Return the (X, Y) coordinate for the center point of the cell that contains the specified text.  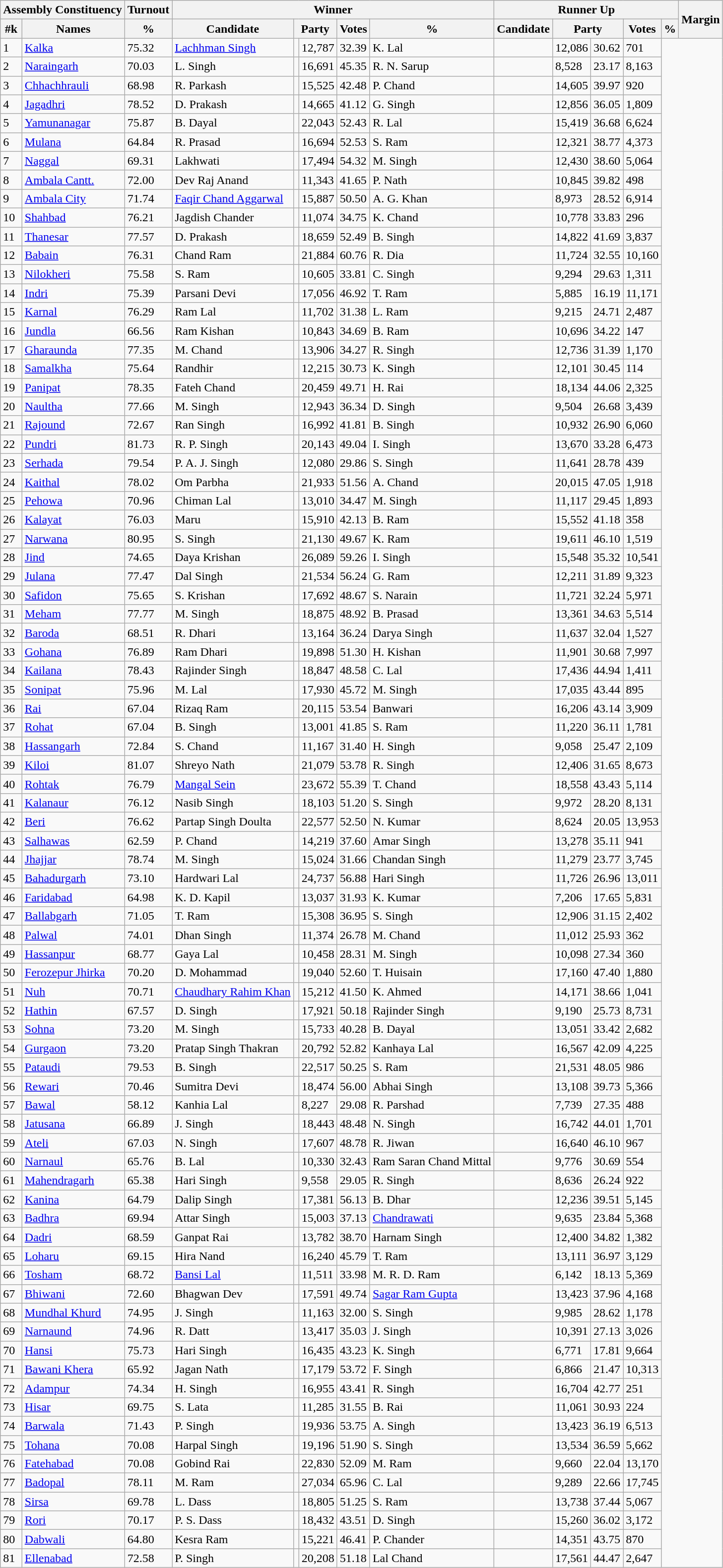
28.20 (607, 803)
8,673 (642, 765)
47.40 (607, 973)
N. Kumar (432, 821)
42.13 (353, 519)
10,313 (642, 1369)
13,111 (572, 1256)
Jagadhri (73, 104)
Narnaul (73, 1162)
76.12 (148, 803)
16,640 (572, 1142)
B. Rai (432, 1407)
72.67 (148, 425)
76.62 (148, 821)
11,061 (572, 1407)
13 (11, 274)
Maru (233, 519)
43.51 (353, 1520)
B. Lal (233, 1162)
33.42 (607, 1029)
14,665 (318, 104)
1,809 (642, 104)
T. Chand (432, 784)
9 (11, 198)
11,171 (642, 293)
1,178 (642, 1313)
45.72 (353, 690)
8,227 (318, 1105)
20,015 (572, 482)
71.74 (148, 198)
23.77 (607, 860)
24 (11, 482)
Runner Up (587, 10)
11,167 (318, 746)
17,056 (318, 293)
Pehowa (73, 501)
12,406 (572, 765)
11,285 (318, 1407)
Chandrawati (432, 1218)
251 (642, 1388)
Gurgaon (73, 1048)
30.73 (353, 369)
52.09 (353, 1464)
16,206 (572, 708)
41.65 (353, 180)
65.96 (353, 1483)
33.83 (607, 217)
68.51 (148, 633)
39.82 (607, 180)
Karnal (73, 312)
147 (642, 331)
3,129 (642, 1256)
9,558 (318, 1181)
Ram Lal (233, 312)
74 (11, 1426)
74.65 (148, 558)
44.94 (607, 671)
8,731 (642, 1010)
13,001 (318, 727)
38.77 (607, 142)
Rori (73, 1520)
63 (11, 1218)
10,541 (642, 558)
29.08 (353, 1105)
28.78 (607, 463)
13,010 (318, 501)
47.05 (607, 482)
11,511 (318, 1275)
12,211 (572, 576)
12,400 (572, 1237)
38.60 (607, 161)
28.52 (607, 198)
22.04 (607, 1464)
14,822 (572, 237)
7,206 (572, 897)
38.66 (607, 992)
25 (11, 501)
14 (11, 293)
42.09 (607, 1048)
22.66 (607, 1483)
Chaudhary Rahim Khan (233, 992)
Winner (333, 10)
Kailana (73, 671)
5,368 (642, 1218)
16.19 (607, 293)
Jatusana (73, 1124)
14,605 (572, 85)
2,402 (642, 916)
R. N. Sarup (432, 66)
Kalayat (73, 519)
Kiloi (73, 765)
11,279 (572, 860)
58 (11, 1124)
21,933 (318, 482)
17.65 (607, 897)
13,738 (572, 1502)
11,724 (572, 255)
Attar Singh (233, 1218)
52.49 (353, 237)
3,909 (642, 708)
65.76 (148, 1162)
70.46 (148, 1086)
12,906 (572, 916)
Ram Saran Chand Mittal (432, 1162)
3,026 (642, 1331)
71.05 (148, 916)
69.31 (148, 161)
36.24 (353, 633)
18,558 (572, 784)
B. Dhar (432, 1199)
18,875 (318, 614)
12,736 (572, 350)
Dal Singh (233, 576)
16,691 (318, 66)
13,278 (572, 841)
45 (11, 878)
1,519 (642, 538)
9,215 (572, 312)
Pratap Singh Thakran (233, 1048)
31.39 (607, 350)
74.95 (148, 1313)
12 (11, 255)
26.78 (353, 935)
Bahadurgarh (73, 878)
Salhawas (73, 841)
114 (642, 369)
Barwala (73, 1426)
76.21 (148, 217)
15 (11, 312)
Hardwari Lal (233, 878)
69.75 (148, 1407)
K. Kumar (432, 897)
Ambala City (73, 198)
53.78 (353, 765)
27 (11, 538)
Rizaq Ram (233, 708)
21 (11, 425)
51 (11, 992)
L. Ram (432, 312)
S. Narain (432, 595)
Jagan Nath (233, 1369)
40.28 (353, 1029)
40 (11, 784)
6,914 (642, 198)
2,325 (642, 387)
19,040 (318, 973)
4,168 (642, 1294)
80 (11, 1539)
P. A. J. Singh (233, 463)
Bansi Lal (233, 1275)
33 (11, 652)
76.29 (148, 312)
11,117 (572, 501)
15,887 (318, 198)
59.26 (353, 558)
2,109 (642, 746)
3,439 (642, 406)
48 (11, 935)
34.22 (607, 331)
50 (11, 973)
16,704 (572, 1388)
79.53 (148, 1067)
20,792 (318, 1048)
Ram Kishan (233, 331)
Chandan Singh (432, 860)
72.84 (148, 746)
224 (642, 1407)
30.69 (607, 1162)
3,837 (642, 237)
Hassangarh (73, 746)
F. Singh (432, 1369)
32.39 (353, 48)
S. Chand (233, 746)
T. Huisain (432, 973)
37.44 (607, 1502)
11,641 (572, 463)
71 (11, 1369)
P. S. Dass (233, 1520)
44 (11, 860)
62.59 (148, 841)
36.19 (607, 1426)
967 (642, 1142)
21,079 (318, 765)
39 (11, 765)
Mahendragarh (73, 1181)
66.56 (148, 331)
12,430 (572, 161)
49 (11, 954)
43 (11, 841)
15,221 (318, 1539)
51.18 (353, 1558)
13,670 (572, 444)
58.12 (148, 1105)
2 (11, 66)
5,145 (642, 1199)
Hansi (73, 1350)
Chiman Lal (233, 501)
R. Parshad (432, 1105)
21,534 (318, 576)
51.56 (353, 482)
35.11 (607, 841)
11,726 (572, 878)
Bawal (73, 1105)
81 (11, 1558)
72.60 (148, 1294)
51.30 (353, 652)
29.86 (353, 463)
Kesra Ram (233, 1539)
43.23 (353, 1350)
70.17 (148, 1520)
10,160 (642, 255)
9,504 (572, 406)
61 (11, 1181)
701 (642, 48)
Randhir (233, 369)
Tohana (73, 1445)
75.73 (148, 1350)
Julana (73, 576)
6,771 (572, 1350)
25.47 (607, 746)
2,647 (642, 1558)
5,067 (642, 1502)
10,330 (318, 1162)
56.88 (353, 878)
Beri (73, 821)
65.38 (148, 1181)
34 (11, 671)
Rohtak (73, 784)
H. Kishan (432, 652)
R. Dia (432, 255)
1,781 (642, 727)
Hassanpur (73, 954)
32.55 (607, 255)
11,163 (318, 1313)
362 (642, 935)
Chhachhrauli (73, 85)
75.64 (148, 369)
77.35 (148, 350)
15,548 (572, 558)
17,745 (642, 1483)
52.50 (353, 821)
69.15 (148, 1256)
75.39 (148, 293)
8,624 (572, 821)
Pataudi (73, 1067)
54 (11, 1048)
Naraingarh (73, 66)
8,528 (572, 66)
Palwal (73, 935)
60.76 (353, 255)
13,953 (642, 821)
36 (11, 708)
66.89 (148, 1124)
G. Ram (432, 576)
Hira Nand (233, 1256)
17 (11, 350)
Jind (73, 558)
R. Prasad (233, 142)
48.05 (607, 1067)
30.62 (607, 48)
56.24 (353, 576)
K. Chand (432, 217)
8,163 (642, 66)
10,098 (572, 954)
Dev Raj Anand (233, 180)
8,973 (572, 198)
3,172 (642, 1520)
50.50 (353, 198)
74.34 (148, 1388)
S. Lata (233, 1407)
27.35 (607, 1105)
Sonipat (73, 690)
44.47 (607, 1558)
31.65 (607, 765)
81.07 (148, 765)
23 (11, 463)
Tosham (73, 1275)
Parsani Devi (233, 293)
1,918 (642, 482)
53.75 (353, 1426)
Jundla (73, 331)
79 (11, 1520)
16 (11, 331)
Narwana (73, 538)
65.92 (148, 1369)
11 (11, 237)
18,432 (318, 1520)
10,843 (318, 331)
78.11 (148, 1483)
Ram Dhari (233, 652)
5,369 (642, 1275)
43.44 (607, 690)
78.35 (148, 387)
13,534 (572, 1445)
57 (11, 1105)
33.28 (607, 444)
Gobind Rai (233, 1464)
34.47 (353, 501)
69.78 (148, 1502)
23.84 (607, 1218)
36.11 (607, 727)
15,552 (572, 519)
35.32 (607, 558)
4,373 (642, 142)
17,436 (572, 671)
75.32 (148, 48)
Partap Singh Doulta (233, 821)
Samalkha (73, 369)
11,343 (318, 180)
9,289 (572, 1483)
12,080 (318, 463)
28 (11, 558)
R. Lal (432, 123)
42.77 (607, 1388)
41.18 (607, 519)
76.89 (148, 652)
358 (642, 519)
17,607 (318, 1142)
31.66 (353, 860)
15,024 (318, 860)
2,487 (642, 312)
B. Prasad (432, 614)
Dadri (73, 1237)
22,577 (318, 821)
72.00 (148, 180)
30.93 (607, 1407)
49.04 (353, 444)
Sohna (73, 1029)
10 (11, 217)
52 (11, 1010)
9,635 (572, 1218)
Kanhia Lal (233, 1105)
12,101 (572, 369)
Gaya Lal (233, 954)
65 (11, 1256)
21,531 (572, 1067)
41.81 (353, 425)
26,089 (318, 558)
11,074 (318, 217)
Shahbad (73, 217)
1,411 (642, 671)
33.81 (353, 274)
Jagdish Chander (233, 217)
73 (11, 1407)
17,179 (318, 1369)
43.75 (607, 1539)
L. Singh (233, 66)
1,041 (642, 992)
16,742 (572, 1124)
23.17 (607, 66)
17.81 (607, 1350)
12,856 (572, 104)
Gohana (73, 652)
Kalanaur (73, 803)
16,435 (318, 1350)
36.34 (353, 406)
64.79 (148, 1199)
37 (11, 727)
8 (11, 180)
78.02 (148, 482)
Bhiwani (73, 1294)
16,567 (572, 1048)
31.55 (353, 1407)
Naultha (73, 406)
27.34 (607, 954)
R. Parkash (233, 85)
Safidon (73, 595)
75.96 (148, 690)
25.73 (607, 1010)
48.58 (353, 671)
72.58 (148, 1558)
1,311 (642, 274)
Sagar Ram Gupta (432, 1294)
46.41 (353, 1539)
77.47 (148, 576)
5,114 (642, 784)
72 (11, 1388)
32.24 (607, 595)
C. Singh (432, 274)
56.00 (353, 1086)
80.95 (148, 538)
21,130 (318, 538)
3,745 (642, 860)
12,215 (318, 369)
13,170 (642, 1464)
Bawani Khera (73, 1369)
74.96 (148, 1331)
67 (11, 1294)
Rohat (73, 727)
45.35 (353, 66)
41.50 (353, 992)
20,143 (318, 444)
44.06 (607, 387)
13,051 (572, 1029)
22,830 (318, 1464)
A. G. Khan (432, 198)
6 (11, 142)
Turnout (148, 10)
48.92 (353, 614)
5,064 (642, 161)
20,459 (318, 387)
35 (11, 690)
12,943 (318, 406)
31.89 (607, 576)
52.82 (353, 1048)
77.66 (148, 406)
79.54 (148, 463)
68 (11, 1313)
18,847 (318, 671)
37.96 (607, 1294)
26.24 (607, 1181)
76.03 (148, 519)
18,103 (318, 803)
Dhan Singh (233, 935)
17,160 (572, 973)
59 (11, 1142)
5,514 (642, 614)
10,845 (572, 180)
31.38 (353, 312)
74.01 (148, 935)
7,997 (642, 652)
10,932 (572, 425)
38 (11, 746)
Hisar (73, 1407)
67.57 (148, 1010)
13,361 (572, 614)
870 (642, 1539)
S. Krishan (233, 595)
31.15 (607, 916)
14,219 (318, 841)
70.71 (148, 992)
15,419 (572, 123)
26.68 (607, 406)
R. Jiwan (432, 1142)
16,955 (318, 1388)
6,624 (642, 123)
Nilokheri (73, 274)
920 (642, 85)
13,011 (642, 878)
15,212 (318, 992)
76 (11, 1464)
29.45 (607, 501)
52.53 (353, 142)
Nasib Singh (233, 803)
64 (11, 1237)
986 (642, 1067)
Kaithal (73, 482)
19,936 (318, 1426)
34.69 (353, 331)
17,591 (318, 1294)
31 (11, 614)
78.43 (148, 671)
5 (11, 123)
K. D. Kapil (233, 897)
Mulana (73, 142)
70.96 (148, 501)
50.18 (353, 1010)
Daya Krishan (233, 558)
1,701 (642, 1124)
Hathin (73, 1010)
Kanhaya Lal (432, 1048)
32.00 (353, 1313)
D. Mohammad (233, 973)
34.27 (353, 350)
9,294 (572, 274)
43.14 (607, 708)
18,659 (318, 237)
77.57 (148, 237)
17,381 (318, 1199)
13,417 (318, 1331)
Ellenabad (73, 1558)
Bhagwan Dev (233, 1294)
15,733 (318, 1029)
20 (11, 406)
Adampur (73, 1388)
Faridabad (73, 897)
41.85 (353, 727)
16,240 (318, 1256)
Ambala Cantt. (73, 180)
34.63 (607, 614)
Lakhwati (233, 161)
46 (11, 897)
41.12 (353, 104)
Shreyo Nath (233, 765)
26 (11, 519)
81.73 (148, 444)
Faqir Chand Aggarwal (233, 198)
37.13 (353, 1218)
54.32 (353, 161)
32 (11, 633)
6,866 (572, 1369)
42 (11, 821)
68.72 (148, 1275)
36.05 (607, 104)
43.43 (607, 784)
Lal Chand (432, 1558)
K. Ahmed (432, 992)
22 (11, 444)
45.79 (353, 1256)
53.72 (353, 1369)
10,605 (318, 274)
Chand Ram (233, 255)
7 (11, 161)
12,236 (572, 1199)
Ganpat Rai (233, 1237)
64.84 (148, 142)
19 (11, 387)
36.02 (607, 1520)
21.47 (607, 1369)
17,035 (572, 690)
Harpal Singh (233, 1445)
895 (642, 690)
6,142 (572, 1275)
41 (11, 803)
Rajound (73, 425)
R. P. Singh (233, 444)
11,637 (572, 633)
38.70 (353, 1237)
9,323 (642, 576)
42.48 (353, 85)
Yamunanagar (73, 123)
32.04 (607, 633)
R. Dhari (233, 633)
M. Lal (233, 690)
15,003 (318, 1218)
Fatehabad (73, 1464)
55.39 (353, 784)
4,225 (642, 1048)
Om Parbha (233, 482)
Mangal Sein (233, 784)
1,880 (642, 973)
9,776 (572, 1162)
A. Chand (432, 482)
67.03 (148, 1142)
76.31 (148, 255)
20,115 (318, 708)
1,170 (642, 350)
Ferozepur Jhirka (73, 973)
Margin (701, 19)
29 (11, 576)
62 (11, 1199)
20.05 (607, 821)
76.79 (148, 784)
30.68 (607, 652)
47 (11, 916)
9,972 (572, 803)
29.05 (353, 1181)
296 (642, 217)
78.74 (148, 860)
G. Singh (432, 104)
28.31 (353, 954)
69.94 (148, 1218)
71.43 (148, 1426)
24.71 (607, 312)
31.93 (353, 897)
5,885 (572, 293)
75.87 (148, 123)
554 (642, 1162)
Meham (73, 614)
13,782 (318, 1237)
49.71 (353, 387)
P. Nath (432, 180)
10,778 (572, 217)
Darya Singh (432, 633)
Gharaunda (73, 350)
10,696 (572, 331)
51.25 (353, 1502)
34.75 (353, 217)
Ballabgarh (73, 916)
Assembly Constituency (63, 10)
Ateli (73, 1142)
M. R. D. Ram (432, 1275)
27.13 (607, 1331)
70.20 (148, 973)
21,884 (318, 255)
439 (642, 463)
33.98 (353, 1275)
19,196 (318, 1445)
Loharu (73, 1256)
1,527 (642, 633)
9,190 (572, 1010)
73.10 (148, 878)
18,474 (318, 1086)
15,308 (318, 916)
18,805 (318, 1502)
14,171 (572, 992)
A. Singh (432, 1426)
35.03 (353, 1331)
68.77 (148, 954)
17,494 (318, 161)
Baroda (73, 633)
Kalka (73, 48)
39.97 (607, 85)
70.03 (148, 66)
26.90 (607, 425)
77.77 (148, 614)
22,043 (318, 123)
49.74 (353, 1294)
6,060 (642, 425)
43.41 (353, 1388)
13,906 (318, 350)
18,134 (572, 387)
28.62 (607, 1313)
Narnaund (73, 1331)
Harnam Singh (432, 1237)
32.43 (353, 1162)
16,992 (318, 425)
51.20 (353, 803)
52.60 (353, 973)
36.97 (607, 1256)
1 (11, 48)
18 (11, 369)
30 (11, 595)
Dabwali (73, 1539)
Thanesar (73, 237)
12,321 (572, 142)
44.01 (607, 1124)
9,058 (572, 746)
11,012 (572, 935)
3 (11, 85)
39.51 (607, 1199)
56.13 (353, 1199)
25.93 (607, 935)
77 (11, 1483)
53.54 (353, 708)
Indri (73, 293)
31.40 (353, 746)
Sumitra Devi (233, 1086)
14,351 (572, 1539)
15,525 (318, 85)
23,672 (318, 784)
46.92 (353, 293)
53 (11, 1029)
11,721 (572, 595)
15,260 (572, 1520)
75.65 (148, 595)
9,664 (642, 1350)
Ran Singh (233, 425)
12,787 (318, 48)
360 (642, 954)
29.63 (607, 274)
Jhajjar (73, 860)
19,898 (318, 652)
66 (11, 1275)
11,901 (572, 652)
Sirsa (73, 1502)
1,893 (642, 501)
18.13 (607, 1275)
69 (11, 1331)
P. Chander (432, 1539)
H. Rai (432, 387)
Babain (73, 255)
8,636 (572, 1181)
41.69 (607, 237)
Dalip Singh (233, 1199)
Rewari (73, 1086)
56 (11, 1086)
34.82 (607, 1237)
#k (11, 29)
Panipat (73, 387)
10,391 (572, 1331)
Badhra (73, 1218)
5,662 (642, 1445)
6,513 (642, 1426)
13,037 (318, 897)
17,561 (572, 1558)
22,517 (318, 1067)
27,034 (318, 1483)
Mundhal Khurd (73, 1313)
12,086 (572, 48)
49.67 (353, 538)
11,220 (572, 727)
17,921 (318, 1010)
39.73 (607, 1086)
498 (642, 180)
68.98 (148, 85)
70 (11, 1350)
Lachhman Singh (233, 48)
52.43 (353, 123)
68.59 (148, 1237)
K. Lal (432, 48)
75.58 (148, 274)
48.78 (353, 1142)
Naggal (73, 161)
5,971 (642, 595)
Badopal (73, 1483)
13,108 (572, 1086)
8,131 (642, 803)
Banwari (432, 708)
50.25 (353, 1067)
18,443 (318, 1124)
51.90 (353, 1445)
48.48 (353, 1124)
13,164 (318, 633)
36.68 (607, 123)
20,208 (318, 1558)
19,611 (572, 538)
6,473 (642, 444)
9,985 (572, 1313)
9,660 (572, 1464)
922 (642, 1181)
2,682 (642, 1029)
Serhada (73, 463)
17,930 (318, 690)
26.96 (607, 878)
17,692 (318, 595)
4 (11, 104)
Fateh Chand (233, 387)
10,458 (318, 954)
30.45 (607, 369)
5,831 (642, 897)
36.59 (607, 1445)
5,366 (642, 1086)
11,374 (318, 935)
Abhai Singh (432, 1086)
Names (73, 29)
15,910 (318, 519)
55 (11, 1067)
488 (642, 1105)
64.80 (148, 1539)
11,702 (318, 312)
Nuh (73, 992)
48.67 (353, 595)
64.98 (148, 897)
K. Ram (432, 538)
Amar Singh (432, 841)
37.60 (353, 841)
Pundri (73, 444)
Kanina (73, 1199)
36.95 (353, 916)
24,737 (318, 878)
Rai (73, 708)
16,694 (318, 142)
7,739 (572, 1105)
78.52 (148, 104)
R. Datt (233, 1331)
L. Dass (233, 1502)
60 (11, 1162)
1,382 (642, 1237)
78 (11, 1502)
941 (642, 841)
75 (11, 1445)
